Provide the [X, Y] coordinate of the cell's center where the given text is located.  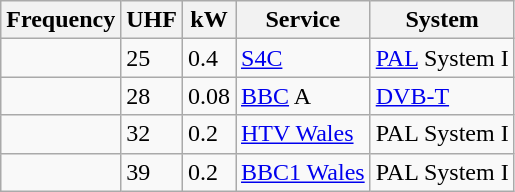
0.08 [208, 96]
UHF [152, 20]
39 [152, 172]
kW [208, 20]
0.4 [208, 58]
28 [152, 96]
BBC1 Wales [304, 172]
Frequency [61, 20]
25 [152, 58]
DVB-T [442, 96]
System [442, 20]
BBC A [304, 96]
HTV Wales [304, 134]
32 [152, 134]
Service [304, 20]
S4C [304, 58]
